Scan for the cell matching the given text and deliver its [x, y] coordinate at center. 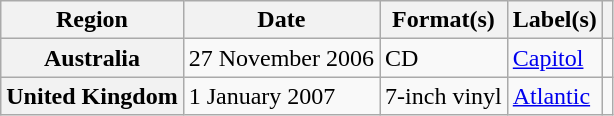
27 November 2006 [281, 58]
1 January 2007 [281, 96]
Capitol [554, 58]
Region [92, 20]
Label(s) [554, 20]
Atlantic [554, 96]
7-inch vinyl [444, 96]
CD [444, 58]
United Kingdom [92, 96]
Format(s) [444, 20]
Australia [92, 58]
Date [281, 20]
